Detect which cell encompasses the target text, then output its (x, y) center coordinate. 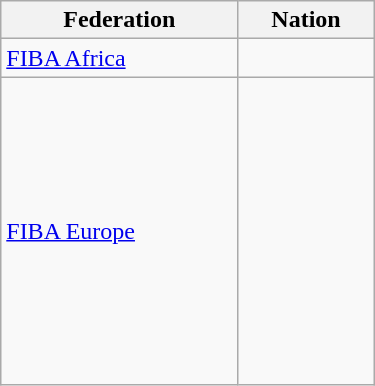
Nation (306, 20)
FIBA Africa (120, 58)
FIBA Europe (120, 231)
Federation (120, 20)
